For the text-containing cell, return its midpoint in [X, Y] coordinate format. 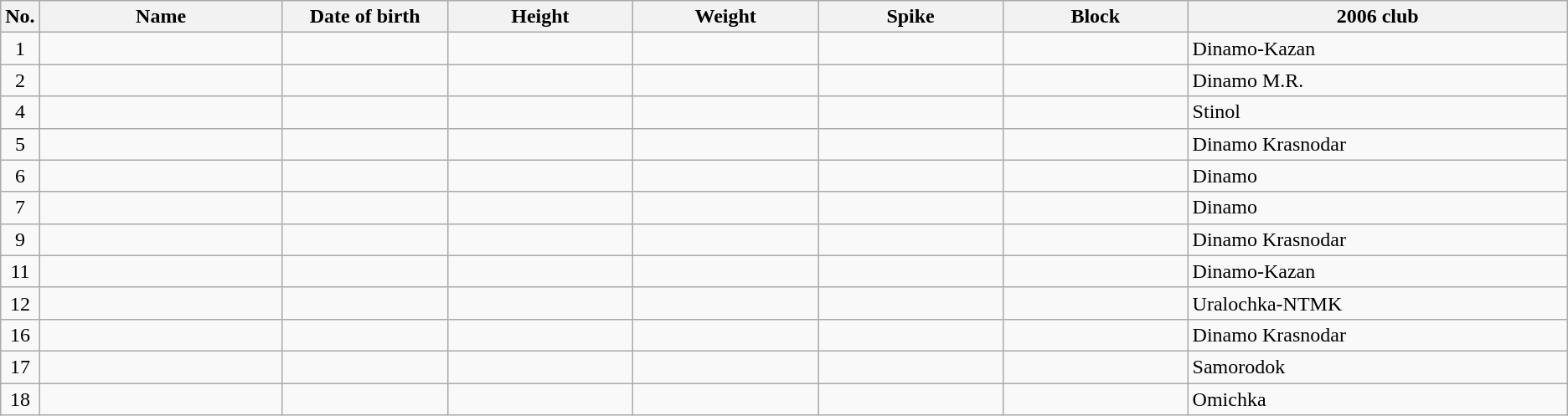
12 [20, 303]
Date of birth [365, 17]
Block [1096, 17]
Dinamo M.R. [1377, 80]
Samorodok [1377, 367]
18 [20, 399]
2006 club [1377, 17]
Name [161, 17]
9 [20, 239]
7 [20, 208]
Weight [725, 17]
16 [20, 335]
4 [20, 112]
5 [20, 144]
2 [20, 80]
Height [539, 17]
1 [20, 49]
Stinol [1377, 112]
No. [20, 17]
Spike [911, 17]
17 [20, 367]
Uralochka-NTMK [1377, 303]
Omichka [1377, 399]
6 [20, 176]
11 [20, 271]
